Determine the [x, y] coordinate at the center of the cell enclosing the given text.  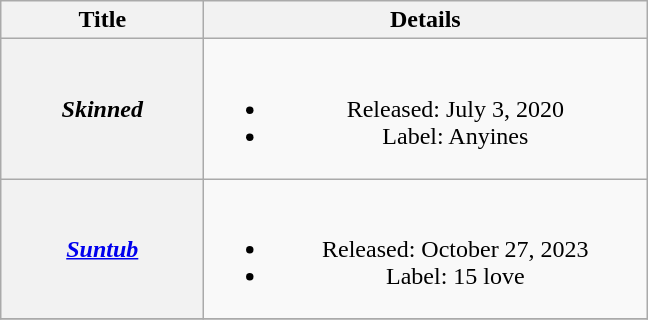
Suntub [102, 249]
Released: July 3, 2020Label: Anyines [426, 109]
Released: October 27, 2023Label: 15 love [426, 249]
Title [102, 20]
Skinned [102, 109]
Details [426, 20]
